Capture the cell that displays the provided text and extract its [x, y] central coordinate. 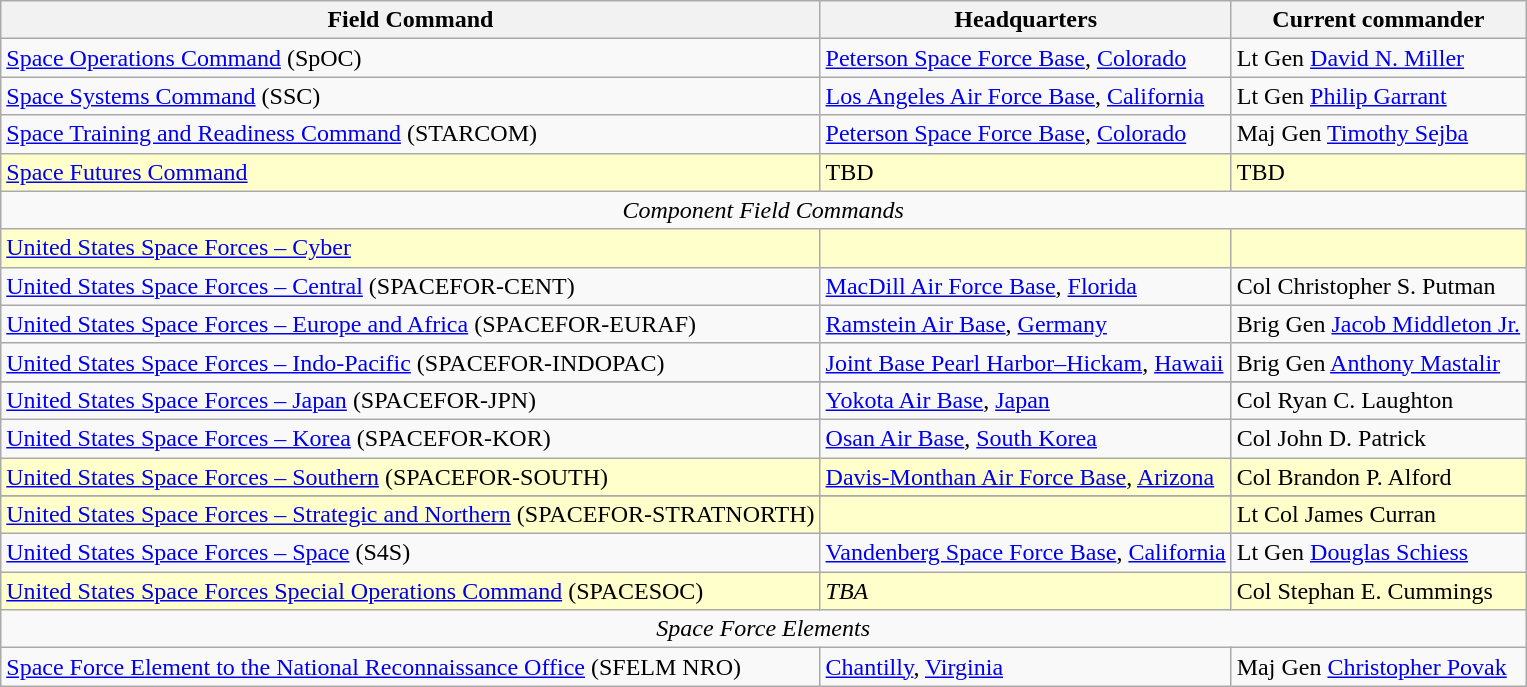
Los Angeles Air Force Base, California [1026, 96]
Lt Gen Philip Garrant [1378, 96]
Field Command [410, 20]
United States Space Forces – Southern (SPACEFOR-SOUTH) [410, 477]
Yokota Air Base, Japan [1026, 400]
Col Ryan C. Laughton [1378, 400]
Col Christopher S. Putman [1378, 286]
United States Space Forces – Korea (SPACEFOR-KOR) [410, 438]
Col John D. Patrick [1378, 438]
Lt Gen Douglas Schiess [1378, 553]
Headquarters [1026, 20]
Lt Col James Curran [1378, 515]
Component Field Commands [764, 210]
Chantilly, Virginia [1026, 667]
Space Systems Command (SSC) [410, 96]
Space Force Elements [764, 629]
Col Brandon P. Alford [1378, 477]
United States Space Forces – Indo-Pacific (SPACEFOR-INDOPAC) [410, 362]
United States Space Forces – Central (SPACEFOR-CENT) [410, 286]
Maj Gen Timothy Sejba [1378, 134]
MacDill Air Force Base, Florida [1026, 286]
Maj Gen Christopher Povak [1378, 667]
Davis-Monthan Air Force Base, Arizona [1026, 477]
Space Futures Command [410, 172]
Ramstein Air Base, Germany [1026, 324]
Osan Air Base, South Korea [1026, 438]
Current commander [1378, 20]
Brig Gen Anthony Mastalir [1378, 362]
United States Space Forces – Space (S4S) [410, 553]
Space Operations Command (SpOC) [410, 58]
United States Space Forces – Japan (SPACEFOR-JPN) [410, 400]
Col Stephan E. Cummings [1378, 591]
TBA [1026, 591]
United States Space Forces – Europe and Africa (SPACEFOR-EURAF) [410, 324]
United States Space Forces Special Operations Command (SPACESOC) [410, 591]
Space Force Element to the National Reconnaissance Office (SFELM NRO) [410, 667]
United States Space Forces – Cyber [410, 248]
Space Training and Readiness Command (STARCOM) [410, 134]
United States Space Forces – Strategic and Northern (SPACEFOR-STRATNORTH) [410, 515]
Brig Gen Jacob Middleton Jr. [1378, 324]
Vandenberg Space Force Base, California [1026, 553]
Lt Gen David N. Miller [1378, 58]
Joint Base Pearl Harbor–Hickam, Hawaii [1026, 362]
